Output the [x, y] coordinate of the center of the cell containing the given text.  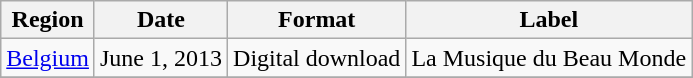
Region [48, 20]
Belgium [48, 58]
June 1, 2013 [160, 58]
Format [317, 20]
La Musique du Beau Monde [549, 58]
Digital download [317, 58]
Date [160, 20]
Label [549, 20]
